Pinpoint the cell where the given text exists, returning its [X, Y] midpoint coordinate. 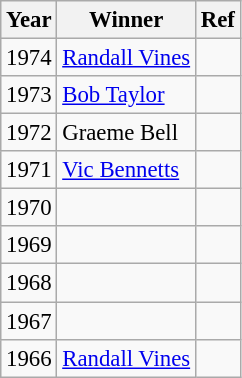
Vic Bennetts [126, 170]
Year [29, 20]
Ref [218, 20]
1971 [29, 170]
1966 [29, 358]
1973 [29, 95]
1974 [29, 58]
1968 [29, 283]
1969 [29, 245]
Bob Taylor [126, 95]
1972 [29, 133]
Graeme Bell [126, 133]
1970 [29, 208]
1967 [29, 321]
Winner [126, 20]
